From the cell containing the given text, extract its center point as (x, y) coordinate. 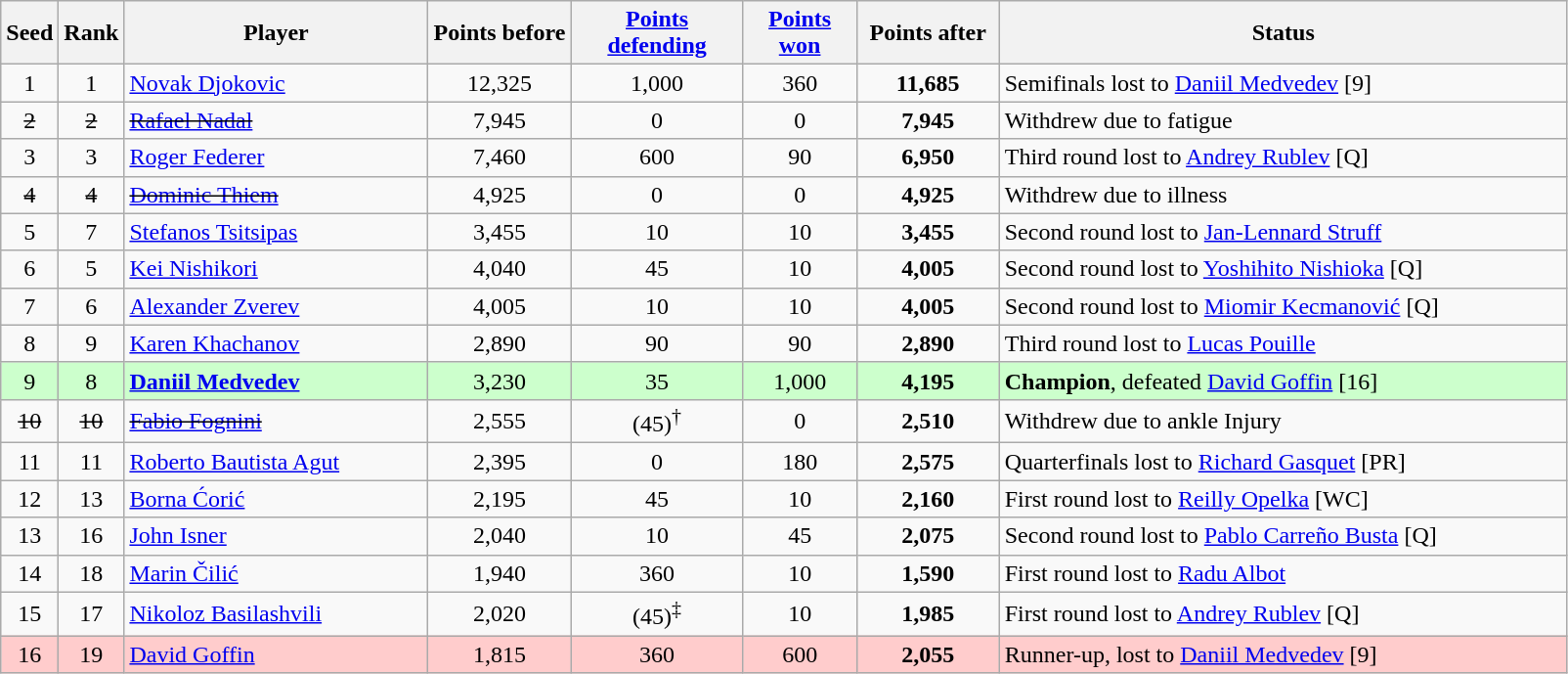
Second round lost to Pablo Carreño Busta [Q] (1283, 536)
2,040 (500, 536)
Status (1283, 33)
Champion, defeated David Goffin [16] (1283, 381)
4,195 (928, 381)
2,075 (928, 536)
David Goffin (276, 654)
Alexander Zverev (276, 306)
Dominic Thiem (276, 195)
Quarterfinals lost to Richard Gasquet [PR] (1283, 462)
1,590 (928, 573)
1,940 (500, 573)
Borna Ćorić (276, 499)
180 (800, 462)
3,230 (500, 381)
6,950 (928, 157)
Second round lost to Yoshihito Nishioka [Q] (1283, 269)
First round lost to Radu Albot (1283, 573)
35 (657, 381)
Points after (928, 33)
1,815 (500, 654)
John Isner (276, 536)
Withdrew due to fatigue (1283, 120)
7,460 (500, 157)
14 (29, 573)
Second round lost to Jan-Lennard Struff (1283, 232)
2,195 (500, 499)
18 (92, 573)
2,395 (500, 462)
2,055 (928, 654)
Runner-up, lost to Daniil Medvedev [9] (1283, 654)
Second round lost to Miomir Kecmanović [Q] (1283, 306)
Third round lost to Lucas Pouille (1283, 343)
2,510 (928, 421)
Fabio Fognini (276, 421)
2,020 (500, 614)
Semifinals lost to Daniil Medvedev [9] (1283, 83)
Novak Djokovic (276, 83)
11,685 (928, 83)
17 (92, 614)
15 (29, 614)
12,325 (500, 83)
12 (29, 499)
Kei Nishikori (276, 269)
Withdrew due to illness (1283, 195)
2,575 (928, 462)
2,555 (500, 421)
Seed (29, 33)
Withdrew due to ankle Injury (1283, 421)
First round lost to Andrey Rublev [Q] (1283, 614)
First round lost to Reilly Opelka [WC] (1283, 499)
Third round lost to Andrey Rublev [Q] (1283, 157)
Rank (92, 33)
(45)† (657, 421)
Karen Khachanov (276, 343)
2,160 (928, 499)
Daniil Medvedev (276, 381)
Roberto Bautista Agut (276, 462)
Marin Čilić (276, 573)
Points won (800, 33)
Player (276, 33)
1,985 (928, 614)
Roger Federer (276, 157)
Points defending (657, 33)
Nikoloz Basilashvili (276, 614)
(45)‡ (657, 614)
Stefanos Tsitsipas (276, 232)
4,040 (500, 269)
Rafael Nadal (276, 120)
Points before (500, 33)
19 (92, 654)
